From the cell containing the given text, extract its center point as [x, y] coordinate. 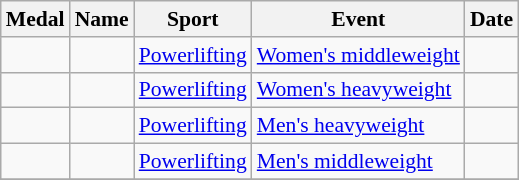
Sport [193, 19]
Name [102, 19]
Event [358, 19]
Date [492, 19]
Medal [36, 19]
Women's heavyweight [358, 90]
Men's heavyweight [358, 126]
Women's middleweight [358, 55]
Men's middleweight [358, 162]
